Output the [X, Y] coordinate of the center of the cell containing the given text.  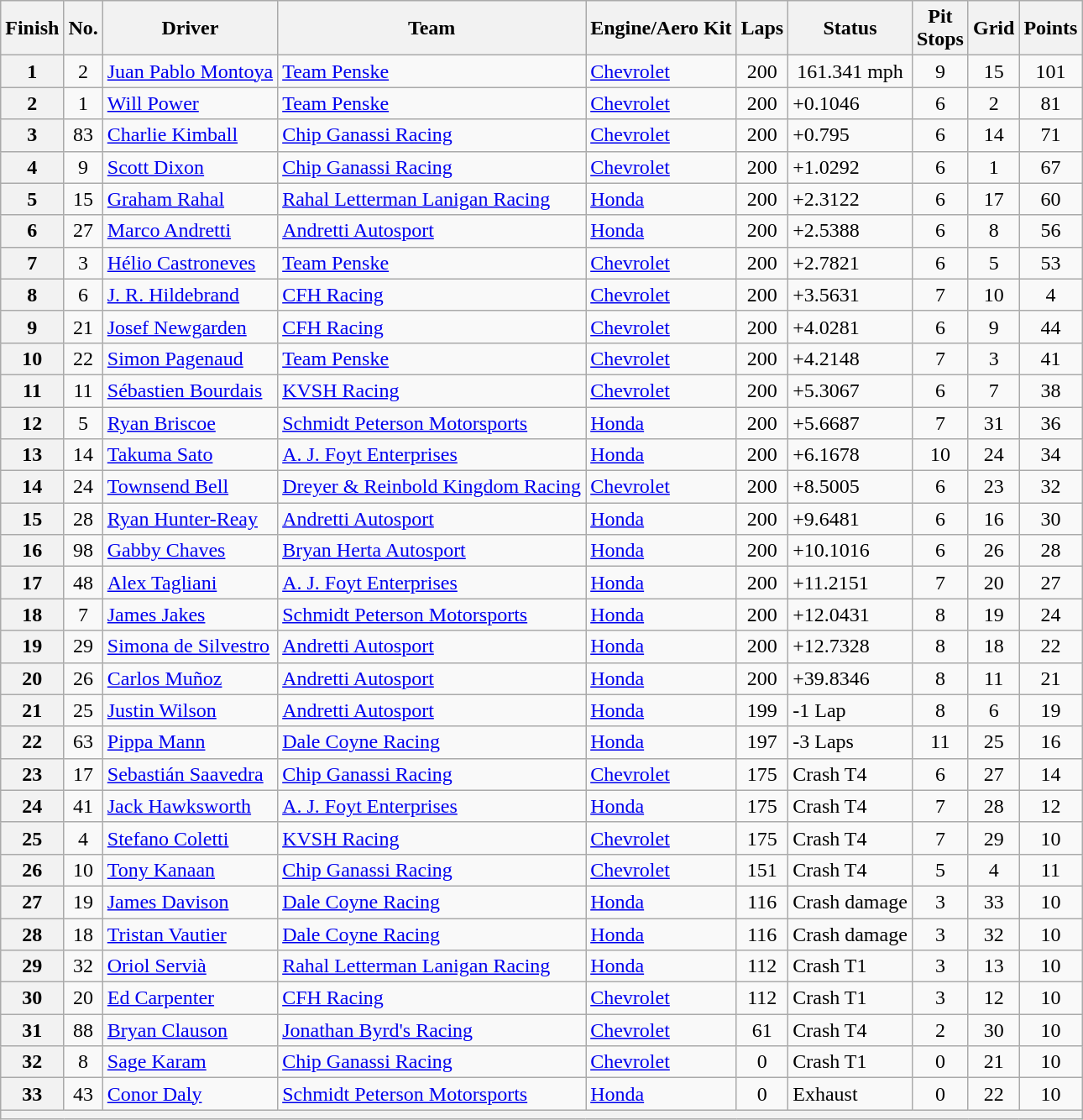
Juan Pablo Montoya [190, 71]
Grid [993, 29]
Simona de Silvestro [190, 646]
Laps [762, 29]
Status [850, 29]
Sébastien Bourdais [190, 390]
Dreyer & Reinbold Kingdom Racing [432, 487]
+4.0281 [850, 327]
Graham Rahal [190, 199]
98 [83, 551]
+0.1046 [850, 103]
Pippa Mann [190, 742]
34 [1051, 455]
Ryan Hunter-Reay [190, 519]
+5.3067 [850, 390]
No. [83, 29]
+2.7821 [850, 263]
Driver [190, 29]
James Jakes [190, 615]
Conor Daly [190, 1094]
-1 Lap [850, 710]
Hélio Castroneves [190, 263]
71 [1051, 135]
Tony Kanaan [190, 870]
J. R. Hildebrand [190, 295]
Justin Wilson [190, 710]
Josef Newgarden [190, 327]
+3.5631 [850, 295]
199 [762, 710]
Bryan Herta Autosport [432, 551]
48 [83, 583]
Tristan Vautier [190, 934]
Simon Pagenaud [190, 359]
Oriol Servià [190, 966]
Jack Hawksworth [190, 806]
Will Power [190, 103]
Finish [32, 29]
61 [762, 1030]
83 [83, 135]
101 [1051, 71]
43 [83, 1094]
+9.6481 [850, 519]
Charlie Kimball [190, 135]
67 [1051, 167]
53 [1051, 263]
Takuma Sato [190, 455]
Ryan Briscoe [190, 422]
81 [1051, 103]
63 [83, 742]
Engine/Aero Kit [662, 29]
Carlos Muñoz [190, 678]
+5.6687 [850, 422]
56 [1051, 231]
Jonathan Byrd's Racing [432, 1030]
Gabby Chaves [190, 551]
Bryan Clauson [190, 1030]
+8.5005 [850, 487]
+12.7328 [850, 646]
+1.0292 [850, 167]
Stefano Coletti [190, 838]
+0.795 [850, 135]
Marco Andretti [190, 231]
Scott Dixon [190, 167]
Exhaust [850, 1094]
Points [1051, 29]
Team [432, 29]
-3 Laps [850, 742]
161.341 mph [850, 71]
36 [1051, 422]
+6.1678 [850, 455]
Ed Carpenter [190, 998]
44 [1051, 327]
James Davison [190, 902]
PitStops [940, 29]
Sage Karam [190, 1062]
+2.5388 [850, 231]
197 [762, 742]
+2.3122 [850, 199]
38 [1051, 390]
Alex Tagliani [190, 583]
+11.2151 [850, 583]
+10.1016 [850, 551]
Sebastián Saavedra [190, 774]
+4.2148 [850, 359]
+39.8346 [850, 678]
88 [83, 1030]
151 [762, 870]
Townsend Bell [190, 487]
+12.0431 [850, 615]
60 [1051, 199]
